Return (X, Y) of the center of cell containing provided text 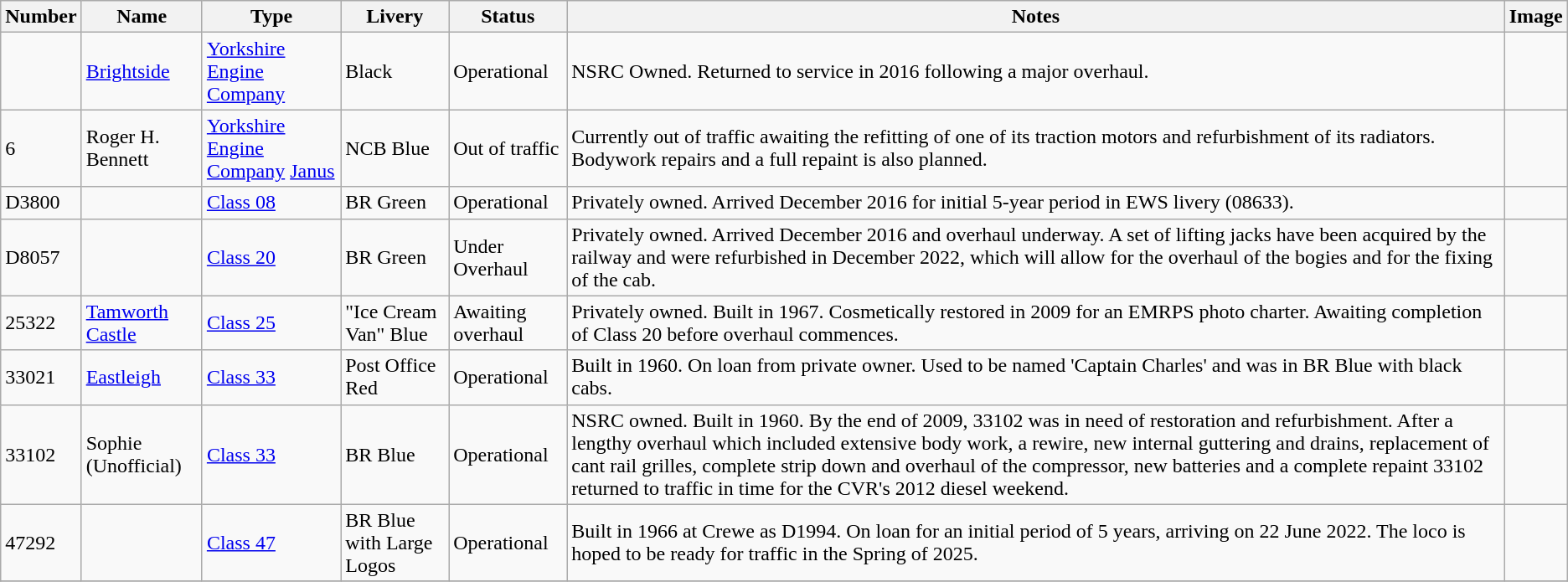
D3800 (41, 203)
Roger H. Bennett (142, 148)
Under Overhaul (508, 257)
NCB Blue (395, 148)
Yorkshire Engine Company (271, 71)
Class 20 (271, 257)
Privately owned. Built in 1967. Cosmetically restored in 2009 for an EMRPS photo charter. Awaiting completion of Class 20 before overhaul commences. (1035, 323)
Class 25 (271, 323)
33102 (41, 454)
Sophie (Unofficial) (142, 454)
Out of traffic (508, 148)
"Ice Cream Van" Blue (395, 323)
BR Blue (395, 454)
Class 08 (271, 203)
Eastleigh (142, 377)
Class 47 (271, 543)
Image (1536, 17)
BR Blue with Large Logos (395, 543)
Yorkshire Engine Company Janus (271, 148)
Status (508, 17)
D8057 (41, 257)
Livery (395, 17)
NSRC Owned. Returned to service in 2016 following a major overhaul. (1035, 71)
6 (41, 148)
25322 (41, 323)
33021 (41, 377)
Privately owned. Arrived December 2016 for initial 5-year period in EWS livery (08633). (1035, 203)
Black (395, 71)
Built in 1960. On loan from private owner. Used to be named 'Captain Charles' and was in BR Blue with black cabs. (1035, 377)
Tamworth Castle (142, 323)
Post Office Red (395, 377)
Type (271, 17)
Awaiting overhaul (508, 323)
Brightside (142, 71)
Notes (1035, 17)
47292 (41, 543)
Number (41, 17)
Name (142, 17)
